Identify which cell holds the provided text, then report its [X, Y] central coordinate. 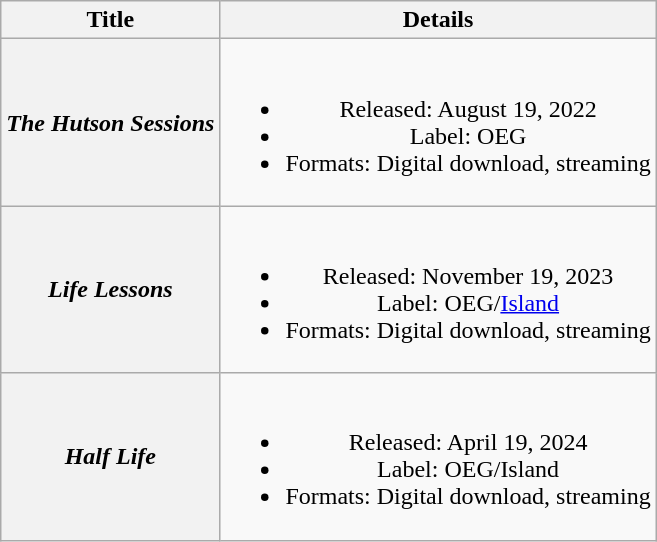
Title [110, 20]
Details [438, 20]
The Hutson Sessions [110, 122]
Released: November 19, 2023Label: OEG/IslandFormats: Digital download, streaming [438, 290]
Released: August 19, 2022Label: OEGFormats: Digital download, streaming [438, 122]
Released: April 19, 2024Label: OEG/IslandFormats: Digital download, streaming [438, 456]
Life Lessons [110, 290]
Half Life [110, 456]
